Scan for the cell matching the given text and deliver its [X, Y] coordinate at center. 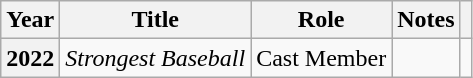
Role [322, 20]
Title [156, 20]
Year [30, 20]
Notes [426, 20]
Cast Member [322, 58]
2022 [30, 58]
Strongest Baseball [156, 58]
